For the text-containing cell, return its midpoint in (X, Y) coordinate format. 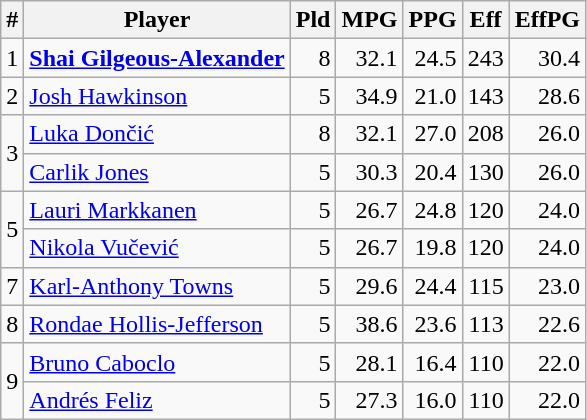
113 (486, 324)
24.4 (432, 286)
Lauri Markkanen (157, 210)
143 (486, 96)
20.4 (432, 172)
243 (486, 58)
Rondae Hollis-Jefferson (157, 324)
PPG (432, 20)
30.3 (370, 172)
Carlik Jones (157, 172)
MPG (370, 20)
# (12, 20)
27.3 (370, 400)
2 (12, 96)
30.4 (547, 58)
34.9 (370, 96)
EffPG (547, 20)
Karl-Anthony Towns (157, 286)
24.8 (432, 210)
22.6 (547, 324)
38.6 (370, 324)
130 (486, 172)
Eff (486, 20)
23.0 (547, 286)
Josh Hawkinson (157, 96)
21.0 (432, 96)
7 (12, 286)
23.6 (432, 324)
208 (486, 134)
16.4 (432, 362)
27.0 (432, 134)
Luka Dončić (157, 134)
24.5 (432, 58)
28.1 (370, 362)
16.0 (432, 400)
9 (12, 381)
28.6 (547, 96)
Pld (313, 20)
115 (486, 286)
Andrés Feliz (157, 400)
3 (12, 153)
29.6 (370, 286)
Nikola Vučević (157, 248)
Bruno Caboclo (157, 362)
Player (157, 20)
1 (12, 58)
Shai Gilgeous-Alexander (157, 58)
19.8 (432, 248)
